Scan for the cell matching the given text and deliver its [X, Y] coordinate at center. 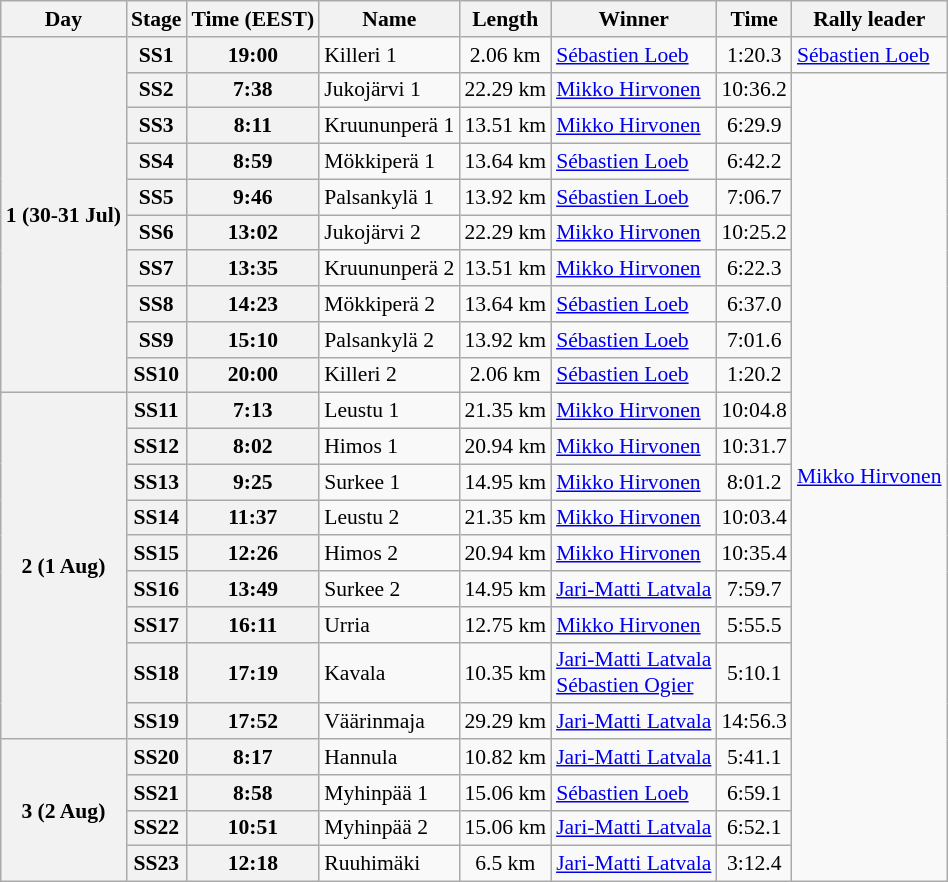
Väärinmaja [389, 722]
8:02 [252, 447]
Mökkiperä 1 [389, 162]
13:35 [252, 269]
11:37 [252, 518]
10.35 km [505, 672]
6.5 km [505, 864]
SS15 [156, 554]
SS11 [156, 411]
Killeri 2 [389, 375]
SS12 [156, 447]
Palsankylä 1 [389, 197]
Killeri 1 [389, 55]
10:36.2 [754, 90]
7:06.7 [754, 197]
14:56.3 [754, 722]
16:11 [252, 625]
1:20.2 [754, 375]
SS9 [156, 340]
Jari-Matti Latvala Sébastien Ogier [634, 672]
Day [64, 19]
2 (1 Aug) [64, 566]
Kruununperä 1 [389, 126]
Kruununperä 2 [389, 269]
SS23 [156, 864]
6:42.2 [754, 162]
Ruuhimäki [389, 864]
17:19 [252, 672]
Myhinpää 2 [389, 828]
13:49 [252, 589]
Time (EEST) [252, 19]
10:31.7 [754, 447]
Rally leader [870, 19]
SS19 [156, 722]
SS22 [156, 828]
8:17 [252, 757]
Myhinpää 1 [389, 793]
8:01.2 [754, 482]
12:18 [252, 864]
6:29.9 [754, 126]
10:03.4 [754, 518]
Himos 2 [389, 554]
5:55.5 [754, 625]
6:22.3 [754, 269]
Jukojärvi 1 [389, 90]
9:25 [252, 482]
10:51 [252, 828]
SS13 [156, 482]
3:12.4 [754, 864]
SS14 [156, 518]
Urria [389, 625]
8:11 [252, 126]
SS16 [156, 589]
Leustu 1 [389, 411]
Winner [634, 19]
Himos 1 [389, 447]
SS8 [156, 304]
Kavala [389, 672]
6:37.0 [754, 304]
7:01.6 [754, 340]
Surkee 2 [389, 589]
SS20 [156, 757]
5:41.1 [754, 757]
Length [505, 19]
Palsankylä 2 [389, 340]
12:26 [252, 554]
Name [389, 19]
10:35.4 [754, 554]
SS5 [156, 197]
Jukojärvi 2 [389, 233]
20:00 [252, 375]
17:52 [252, 722]
6:52.1 [754, 828]
10:25.2 [754, 233]
SS18 [156, 672]
1 (30-31 Jul) [64, 215]
SS7 [156, 269]
8:59 [252, 162]
29.29 km [505, 722]
3 (2 Aug) [64, 810]
Surkee 1 [389, 482]
10:04.8 [754, 411]
8:58 [252, 793]
6:59.1 [754, 793]
13:02 [252, 233]
7:38 [252, 90]
SS17 [156, 625]
1:20.3 [754, 55]
Hannula [389, 757]
SS21 [156, 793]
14:23 [252, 304]
SS6 [156, 233]
10.82 km [505, 757]
5:10.1 [754, 672]
7:13 [252, 411]
Leustu 2 [389, 518]
Mökkiperä 2 [389, 304]
Stage [156, 19]
9:46 [252, 197]
15:10 [252, 340]
12.75 km [505, 625]
19:00 [252, 55]
SS4 [156, 162]
Time [754, 19]
SS1 [156, 55]
SS2 [156, 90]
7:59.7 [754, 589]
SS3 [156, 126]
SS10 [156, 375]
